Scan for the cell matching the given text and deliver its (x, y) coordinate at center. 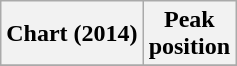
Chart (2014) (72, 34)
Peakposition (189, 34)
